Determine the [X, Y] coordinate at the center of the cell enclosing the given text.  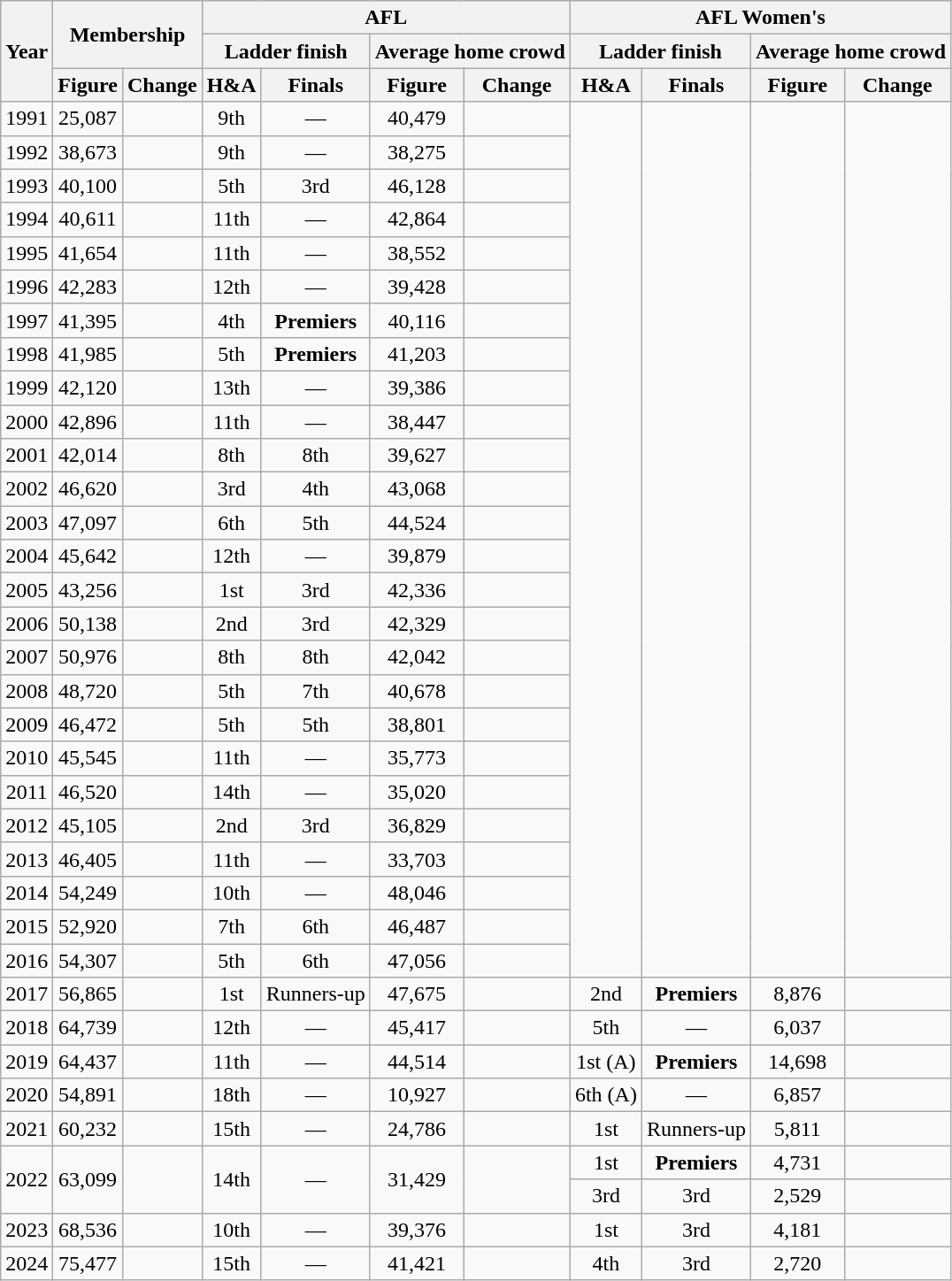
1st (A) [605, 1062]
2016 [27, 960]
46,405 [88, 859]
2019 [27, 1062]
50,138 [88, 624]
2008 [27, 691]
44,514 [417, 1062]
39,376 [417, 1230]
41,203 [417, 354]
6th (A) [605, 1095]
1999 [27, 387]
40,479 [417, 119]
42,896 [88, 422]
39,879 [417, 556]
46,620 [88, 489]
18th [232, 1095]
Membership [127, 35]
42,042 [417, 657]
46,520 [88, 792]
42,329 [417, 624]
1997 [27, 320]
39,627 [417, 456]
50,976 [88, 657]
38,447 [417, 422]
2017 [27, 994]
46,128 [417, 186]
63,099 [88, 1179]
2023 [27, 1230]
25,087 [88, 119]
1992 [27, 152]
2014 [27, 893]
38,275 [417, 152]
2013 [27, 859]
45,545 [88, 758]
2,720 [797, 1263]
45,417 [417, 1028]
4,731 [797, 1162]
41,654 [88, 253]
2021 [27, 1129]
42,014 [88, 456]
52,920 [88, 926]
46,487 [417, 926]
1994 [27, 219]
38,552 [417, 253]
40,678 [417, 691]
35,773 [417, 758]
33,703 [417, 859]
10,927 [417, 1095]
42,336 [417, 590]
AFL Women's [760, 18]
2020 [27, 1095]
39,428 [417, 287]
2009 [27, 725]
43,256 [88, 590]
2002 [27, 489]
2004 [27, 556]
47,097 [88, 523]
39,386 [417, 387]
43,068 [417, 489]
2000 [27, 422]
2010 [27, 758]
64,437 [88, 1062]
44,524 [417, 523]
48,720 [88, 691]
1996 [27, 287]
2015 [27, 926]
2018 [27, 1028]
2011 [27, 792]
31,429 [417, 1179]
56,865 [88, 994]
2,529 [797, 1196]
1993 [27, 186]
42,283 [88, 287]
75,477 [88, 1263]
41,395 [88, 320]
54,891 [88, 1095]
13th [232, 387]
2007 [27, 657]
54,307 [88, 960]
45,105 [88, 825]
45,642 [88, 556]
AFL [386, 18]
36,829 [417, 825]
8,876 [797, 994]
38,801 [417, 725]
46,472 [88, 725]
41,985 [88, 354]
1991 [27, 119]
6,037 [797, 1028]
40,116 [417, 320]
41,421 [417, 1263]
6,857 [797, 1095]
2024 [27, 1263]
2003 [27, 523]
40,611 [88, 219]
4,181 [797, 1230]
42,864 [417, 219]
60,232 [88, 1129]
24,786 [417, 1129]
47,675 [417, 994]
2005 [27, 590]
2001 [27, 456]
68,536 [88, 1230]
42,120 [88, 387]
54,249 [88, 893]
Year [27, 51]
40,100 [88, 186]
38,673 [88, 152]
2012 [27, 825]
35,020 [417, 792]
5,811 [797, 1129]
2022 [27, 1179]
1998 [27, 354]
48,046 [417, 893]
2006 [27, 624]
14,698 [797, 1062]
47,056 [417, 960]
64,739 [88, 1028]
1995 [27, 253]
